Search for the cell housing the specified text and yield its [X, Y] center coordinate. 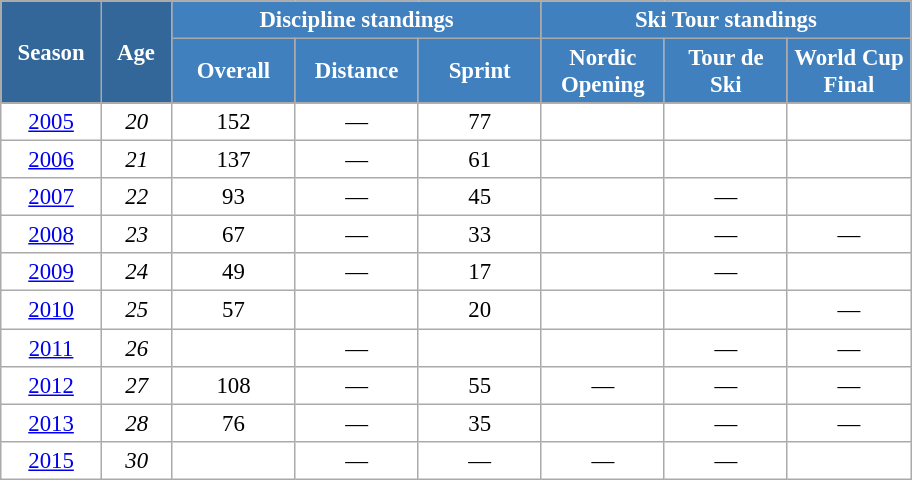
2012 [52, 385]
35 [480, 423]
67 [234, 235]
152 [234, 122]
Season [52, 52]
Age [136, 52]
27 [136, 385]
77 [480, 122]
2013 [52, 423]
61 [480, 160]
45 [480, 197]
2015 [52, 460]
2006 [52, 160]
NordicOpening [602, 72]
Distance [356, 72]
57 [234, 310]
Sprint [480, 72]
Tour deSki [726, 72]
17 [480, 273]
30 [136, 460]
Overall [234, 72]
24 [136, 273]
World CupFinal [848, 72]
55 [480, 385]
22 [136, 197]
2007 [52, 197]
28 [136, 423]
2005 [52, 122]
21 [136, 160]
93 [234, 197]
2011 [52, 348]
2008 [52, 235]
2010 [52, 310]
76 [234, 423]
25 [136, 310]
33 [480, 235]
23 [136, 235]
108 [234, 385]
137 [234, 160]
49 [234, 273]
Discipline standings [356, 20]
2009 [52, 273]
Ski Tour standings [726, 20]
26 [136, 348]
